Return the (x, y) coordinate for the center point of the cell that contains the specified text.  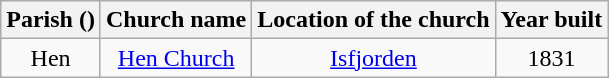
Isfjorden (374, 58)
1831 (552, 58)
Hen (51, 58)
Location of the church (374, 20)
Year built (552, 20)
Hen Church (176, 58)
Parish () (51, 20)
Church name (176, 20)
